Determine the [X, Y] coordinate at the center of the cell enclosing the given text.  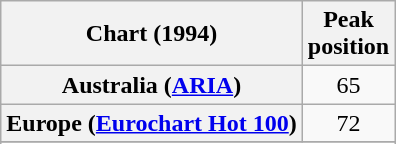
Peakposition [348, 34]
Europe (Eurochart Hot 100) [152, 123]
Chart (1994) [152, 34]
Australia (ARIA) [152, 85]
65 [348, 85]
72 [348, 123]
